Output the [x, y] coordinate of the center of the cell containing the given text.  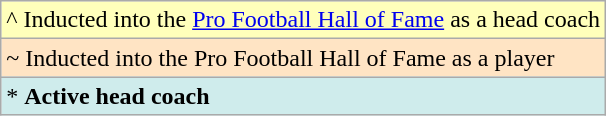
~ Inducted into the Pro Football Hall of Fame as a player [304, 58]
* Active head coach [304, 96]
^ Inducted into the Pro Football Hall of Fame as a head coach [304, 20]
